Extract the [X, Y] coordinate from the center of the cell holding the provided text.  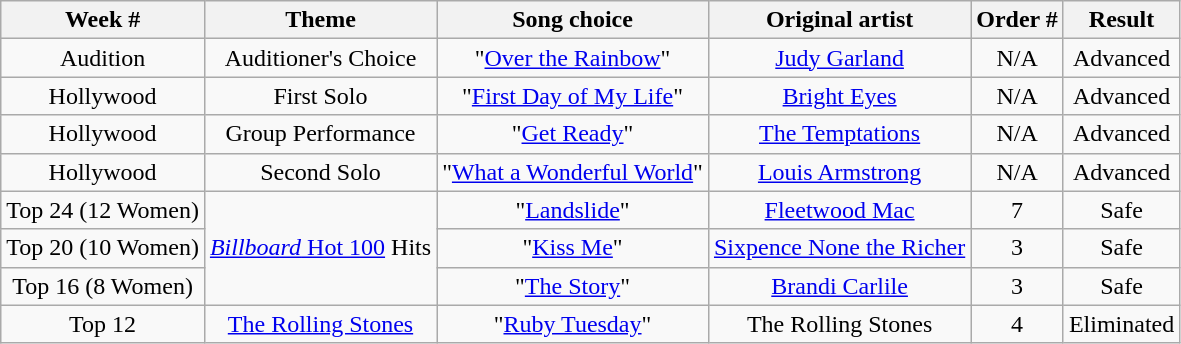
Billboard Hot 100 Hits [320, 248]
Audition [103, 58]
Week # [103, 20]
Theme [320, 20]
Auditioner's Choice [320, 58]
Top 12 [103, 324]
Fleetwood Mac [839, 210]
Top 20 (10 Women) [103, 248]
Judy Garland [839, 58]
Louis Armstrong [839, 172]
"Get Ready" [573, 134]
Order # [1018, 20]
4 [1018, 324]
"Ruby Tuesday" [573, 324]
Eliminated [1121, 324]
"The Story" [573, 286]
"What a Wonderful World" [573, 172]
Top 24 (12 Women) [103, 210]
"Landslide" [573, 210]
Second Solo [320, 172]
Result [1121, 20]
Top 16 (8 Women) [103, 286]
Original artist [839, 20]
"First Day of My Life" [573, 96]
The Temptations [839, 134]
Sixpence None the Richer [839, 248]
"Over the Rainbow" [573, 58]
Group Performance [320, 134]
Bright Eyes [839, 96]
7 [1018, 210]
Brandi Carlile [839, 286]
First Solo [320, 96]
Song choice [573, 20]
"Kiss Me" [573, 248]
